Capture the cell that displays the provided text and extract its [X, Y] central coordinate. 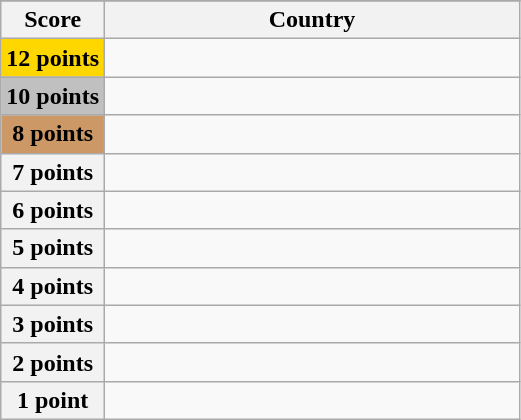
Country [312, 20]
7 points [53, 172]
4 points [53, 286]
1 point [53, 400]
Score [53, 20]
12 points [53, 58]
3 points [53, 324]
8 points [53, 134]
10 points [53, 96]
2 points [53, 362]
5 points [53, 248]
6 points [53, 210]
